Find where the given text appears and provide that cell's center as (x, y) coordinate. 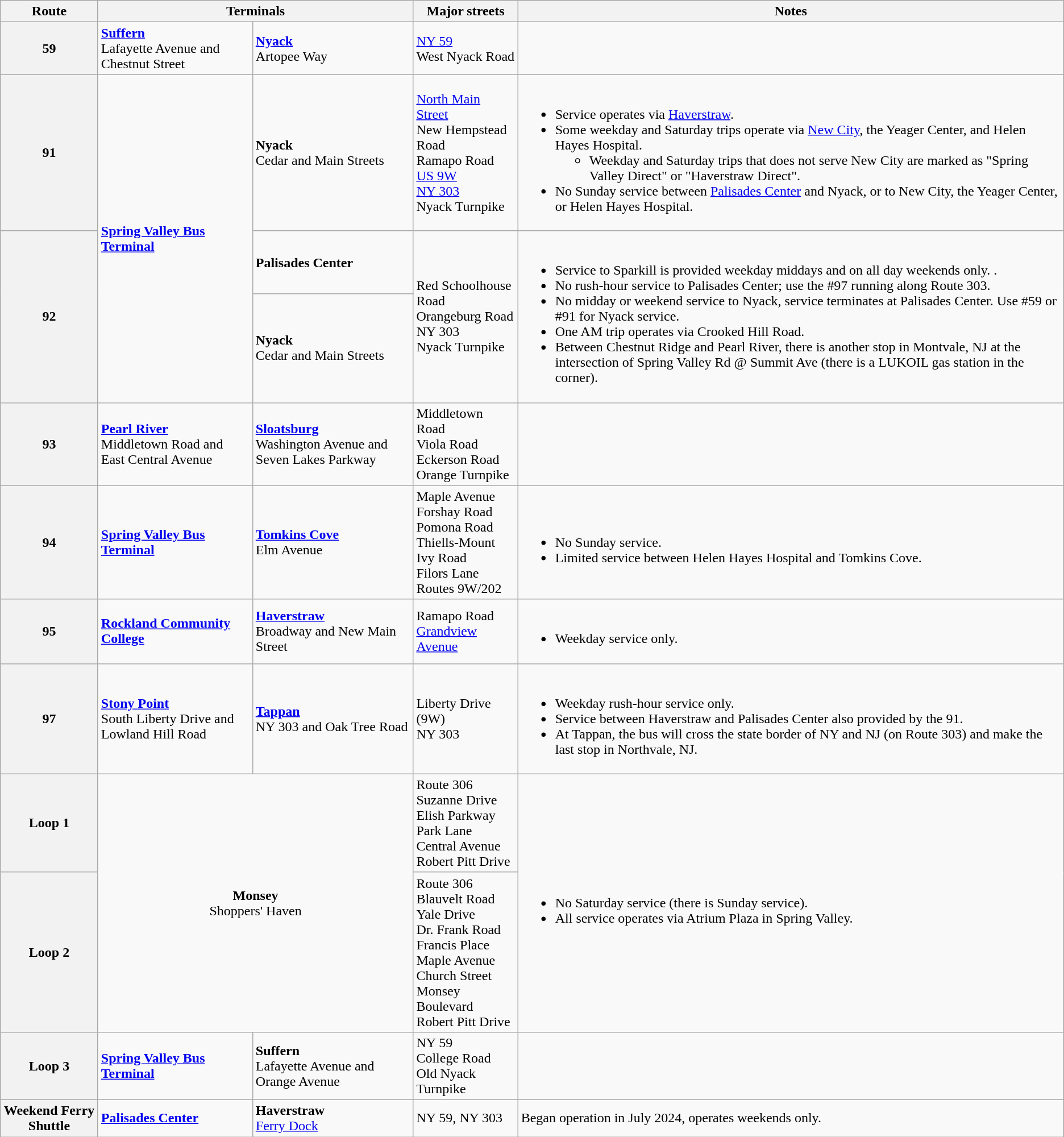
NY 59College RoadOld Nyack Turnpike (465, 1065)
NyackArtopee Way (333, 48)
93 (49, 444)
Loop 3 (49, 1065)
Weekend Ferry Shuttle (49, 1118)
Pearl RiverMiddletown Road and East Central Avenue (175, 444)
NY 59, NY 303 (465, 1118)
NY 59West Nyack Road (465, 48)
Terminals (256, 11)
92 (49, 317)
94 (49, 542)
91 (49, 152)
Stony PointSouth Liberty Drive and Lowland Hill Road (175, 719)
SuffernLafayette Avenue and Chestnut Street (175, 48)
Notes (791, 11)
Rockland Community College (175, 631)
95 (49, 631)
Loop 1 (49, 823)
No Sunday service.Limited service between Helen Hayes Hospital and Tomkins Cove. (791, 542)
MonseyShoppers' Haven (256, 903)
HaverstrawBroadway and New Main Street (333, 631)
TappanNY 303 and Oak Tree Road (333, 719)
Began operation in July 2024, operates weekends only. (791, 1118)
Ramapo RoadGrandview Avenue (465, 631)
SuffernLafayette Avenue and Orange Avenue (333, 1065)
Tomkins CoveElm Avenue (333, 542)
Weekday service only. (791, 631)
Loop 2 (49, 952)
Route (49, 11)
HaverstrawFerry Dock (333, 1118)
Major streets (465, 11)
Route 306Suzanne DriveElish ParkwayPark LaneCentral AvenueRobert Pitt Drive (465, 823)
Red Schoolhouse RoadOrangeburg RoadNY 303Nyack Turnpike (465, 317)
59 (49, 48)
Middletown RoadViola RoadEckerson RoadOrange Turnpike (465, 444)
No Saturday service (there is Sunday service).All service operates via Atrium Plaza in Spring Valley. (791, 903)
North Main StreetNew Hempstead RoadRamapo RoadUS 9WNY 303Nyack Turnpike (465, 152)
97 (49, 719)
Route 306Blauvelt RoadYale DriveDr. Frank RoadFrancis PlaceMaple AvenueChurch StreetMonsey BoulevardRobert Pitt Drive (465, 952)
Liberty Drive (9W)NY 303 (465, 719)
SloatsburgWashington Avenue and Seven Lakes Parkway (333, 444)
Maple AvenueForshay RoadPomona RoadThiells-Mount Ivy RoadFilors LaneRoutes 9W/202 (465, 542)
